Provide the [X, Y] coordinate of the cell's center where the given text is located.  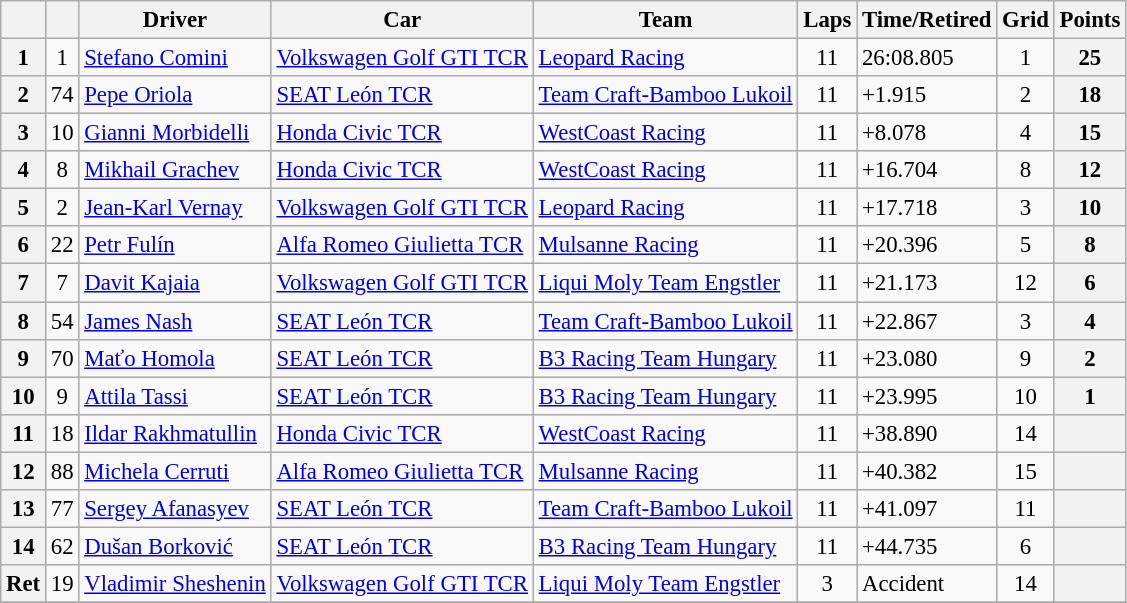
Ret [24, 584]
Stefano Comini [175, 58]
Vladimir Sheshenin [175, 584]
+22.867 [927, 321]
25 [1090, 58]
13 [24, 509]
Grid [1026, 20]
+23.080 [927, 358]
+1.915 [927, 95]
Davit Kajaia [175, 283]
Ildar Rakhmatullin [175, 433]
+23.995 [927, 396]
+21.173 [927, 283]
Pepe Oriola [175, 95]
19 [62, 584]
77 [62, 509]
62 [62, 546]
Michela Cerruti [175, 471]
Car [402, 20]
James Nash [175, 321]
Accident [927, 584]
+44.735 [927, 546]
Points [1090, 20]
74 [62, 95]
70 [62, 358]
Gianni Morbidelli [175, 133]
Time/Retired [927, 20]
Jean-Karl Vernay [175, 208]
Maťo Homola [175, 358]
+16.704 [927, 170]
+20.396 [927, 245]
+41.097 [927, 509]
Petr Fulín [175, 245]
26:08.805 [927, 58]
+40.382 [927, 471]
22 [62, 245]
Driver [175, 20]
+17.718 [927, 208]
54 [62, 321]
+8.078 [927, 133]
Attila Tassi [175, 396]
Sergey Afanasyev [175, 509]
Mikhail Grachev [175, 170]
88 [62, 471]
Team [666, 20]
Dušan Borković [175, 546]
Laps [828, 20]
+38.890 [927, 433]
